For the text-containing cell, return its midpoint in [X, Y] coordinate format. 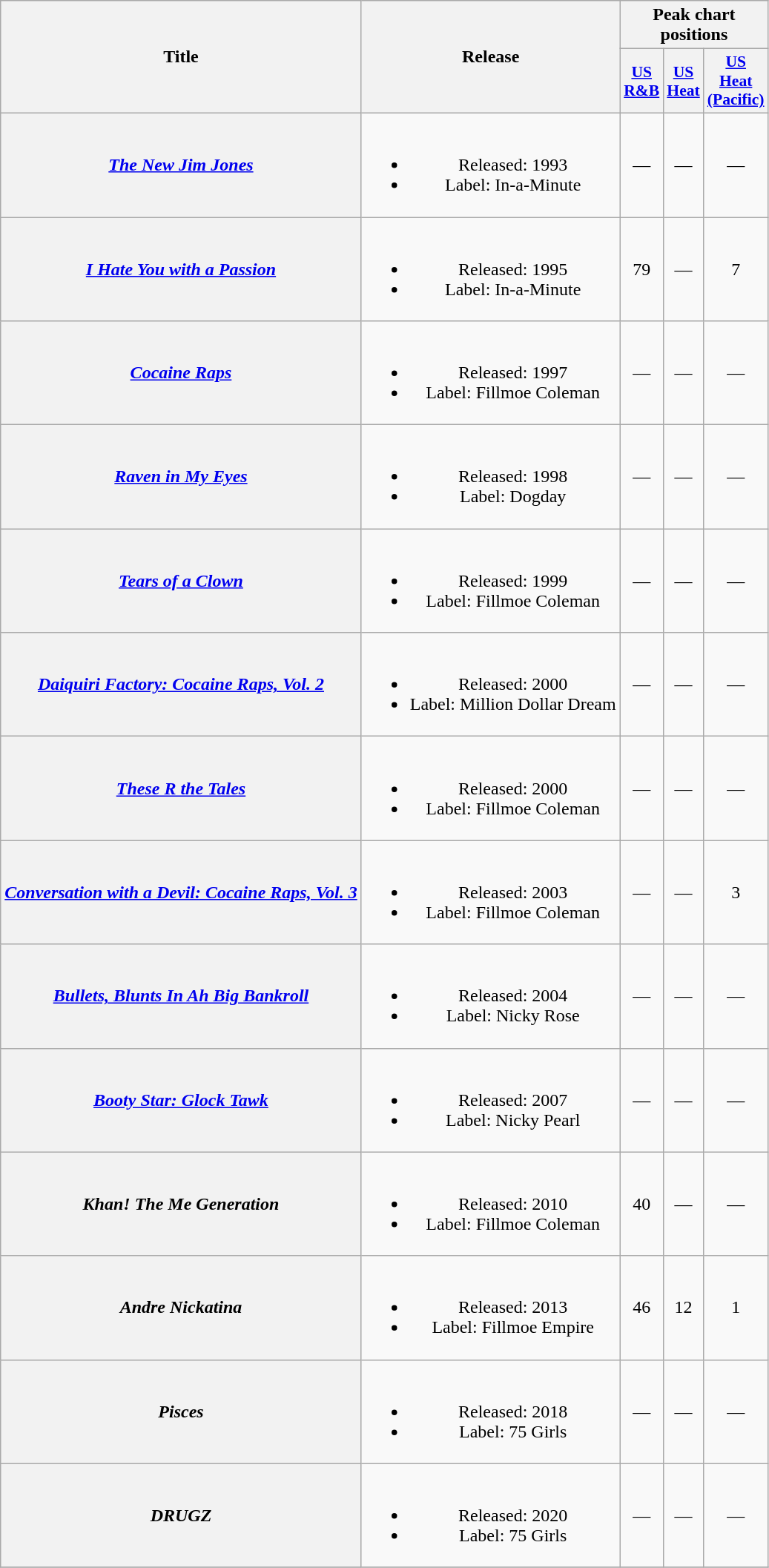
Peak chartpositions [694, 25]
Khan! The Me Generation [181, 1204]
Tears of a Clown [181, 581]
Bullets, Blunts In Ah Big Bankroll [181, 996]
40 [641, 1204]
Released: 2000Label: Million Dollar Dream [491, 685]
Released: 2020Label: 75 Girls [491, 1515]
Released: 1998Label: Dogday [491, 477]
USHeat [683, 82]
Released: 2003Label: Fillmoe Coleman [491, 892]
Released: 2007Label: Nicky Pearl [491, 1100]
Pisces [181, 1411]
46 [641, 1308]
Andre Nickatina [181, 1308]
Cocaine Raps [181, 373]
USHeat(Pacific) [736, 82]
Released: 1999Label: Fillmoe Coleman [491, 581]
The New Jim Jones [181, 165]
3 [736, 892]
Release [491, 57]
Released: 2004Label: Nicky Rose [491, 996]
Released: 1997Label: Fillmoe Coleman [491, 373]
Title [181, 57]
Daiquiri Factory: Cocaine Raps, Vol. 2 [181, 685]
12 [683, 1308]
Raven in My Eyes [181, 477]
Released: 2013Label: Fillmoe Empire [491, 1308]
Conversation with a Devil: Cocaine Raps, Vol. 3 [181, 892]
USR&B [641, 82]
Released: 2010Label: Fillmoe Coleman [491, 1204]
79 [641, 269]
Released: 2018Label: 75 Girls [491, 1411]
Booty Star: Glock Tawk [181, 1100]
I Hate You with a Passion [181, 269]
These R the Tales [181, 788]
Released: 1993Label: In-a-Minute [491, 165]
7 [736, 269]
1 [736, 1308]
Released: 1995Label: In-a-Minute [491, 269]
DRUGZ [181, 1515]
Released: 2000Label: Fillmoe Coleman [491, 788]
